Return the (X, Y) coordinate for the center point of the cell that contains the specified text.  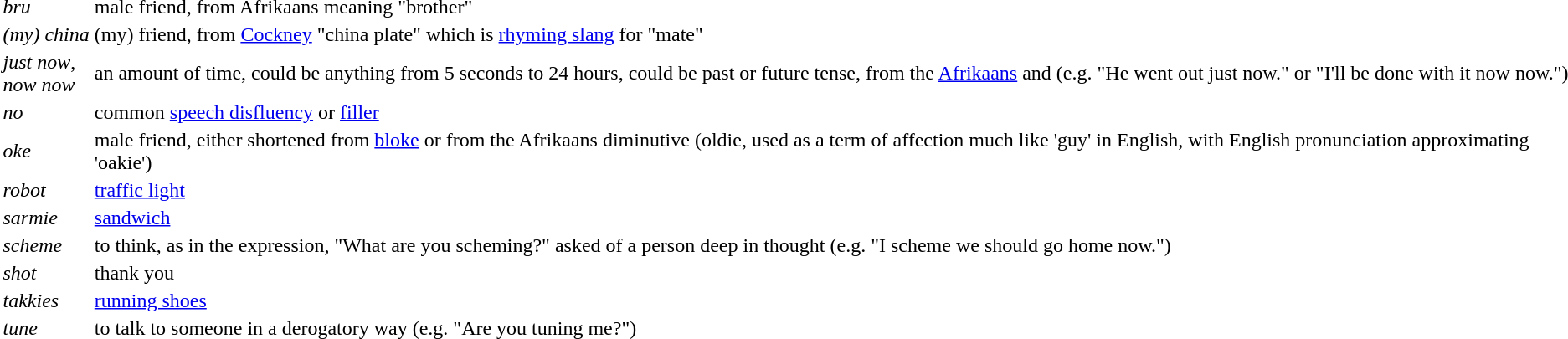
robot (46, 190)
(my) china (46, 34)
sarmie (46, 218)
just now,now now (46, 74)
no (46, 112)
scheme (46, 245)
takkies (46, 300)
oke (46, 151)
shot (46, 273)
